Locate the cell with the specified text and output its [x, y] center coordinate. 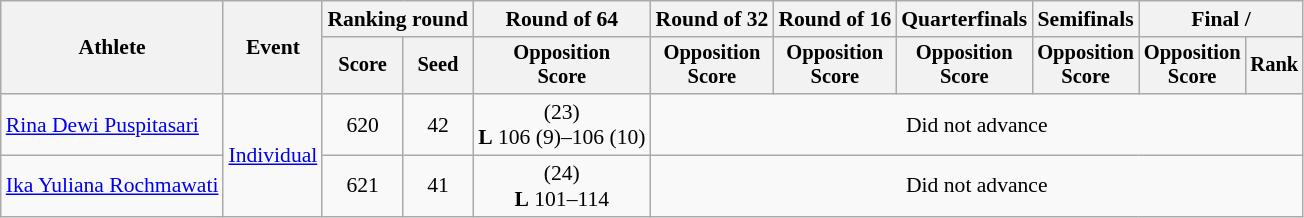
Athlete [112, 48]
Score [362, 66]
Quarterfinals [964, 19]
Individual [272, 155]
Rank [1274, 66]
Round of 16 [834, 19]
Seed [438, 66]
621 [362, 186]
Round of 32 [712, 19]
Rina Dewi Puspitasari [112, 124]
Ranking round [398, 19]
Ika Yuliana Rochmawati [112, 186]
(23)L 106 (9)–106 (10) [562, 124]
Final / [1221, 19]
42 [438, 124]
41 [438, 186]
Event [272, 48]
Semifinals [1086, 19]
620 [362, 124]
(24)L 101–114 [562, 186]
Round of 64 [562, 19]
